Provide the [x, y] coordinate of the cell's center where the given text is located.  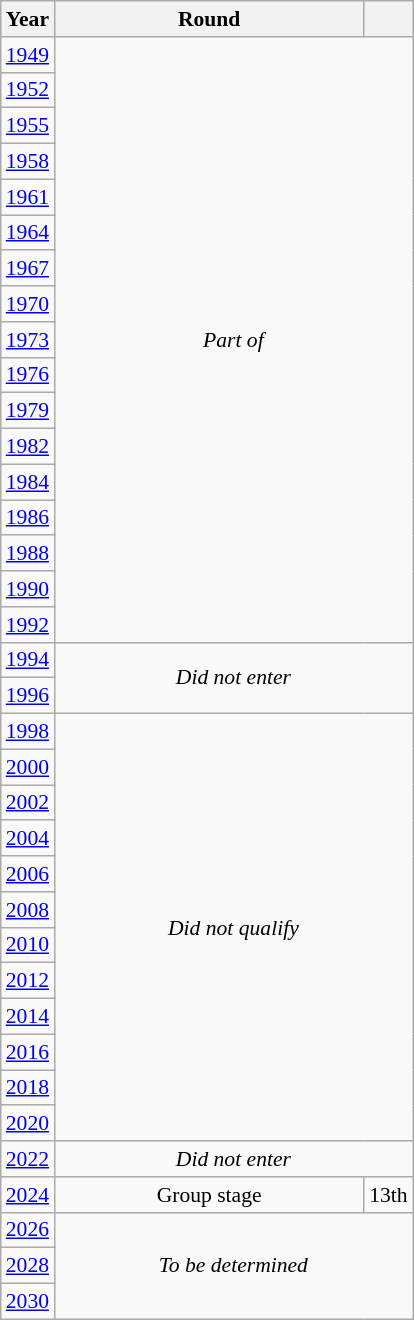
2018 [28, 1088]
2014 [28, 1017]
1970 [28, 304]
1961 [28, 197]
1979 [28, 411]
2004 [28, 839]
Group stage [209, 1195]
To be determined [234, 1266]
2022 [28, 1159]
2002 [28, 803]
1990 [28, 589]
2030 [28, 1302]
Round [209, 19]
2000 [28, 767]
2028 [28, 1266]
2010 [28, 945]
1964 [28, 233]
2016 [28, 1052]
Part of [234, 340]
2006 [28, 874]
2020 [28, 1124]
1996 [28, 696]
1986 [28, 518]
1955 [28, 126]
1984 [28, 482]
1988 [28, 554]
13th [388, 1195]
1998 [28, 732]
1992 [28, 625]
1952 [28, 90]
2026 [28, 1230]
1982 [28, 447]
Year [28, 19]
1949 [28, 55]
2024 [28, 1195]
2008 [28, 910]
2012 [28, 981]
1994 [28, 660]
1958 [28, 162]
1973 [28, 340]
1967 [28, 269]
1976 [28, 375]
Did not qualify [234, 928]
